Find where the given text appears and provide that cell's center as (X, Y) coordinate. 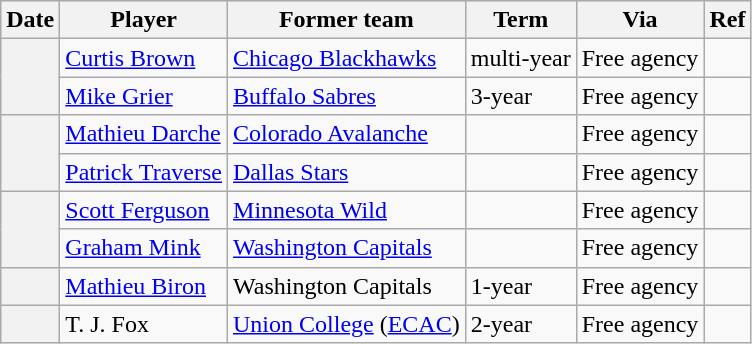
1-year (520, 286)
Mike Grier (144, 96)
Ref (728, 20)
Graham Mink (144, 248)
3-year (520, 96)
multi-year (520, 58)
Chicago Blackhawks (347, 58)
Patrick Traverse (144, 172)
Colorado Avalanche (347, 134)
T. J. Fox (144, 324)
2-year (520, 324)
Date (30, 20)
Union College (ECAC) (347, 324)
Mathieu Biron (144, 286)
Via (640, 20)
Scott Ferguson (144, 210)
Dallas Stars (347, 172)
Player (144, 20)
Curtis Brown (144, 58)
Former team (347, 20)
Mathieu Darche (144, 134)
Term (520, 20)
Minnesota Wild (347, 210)
Buffalo Sabres (347, 96)
